Provide the (x, y) coordinate of the cell's center where the given text is located.  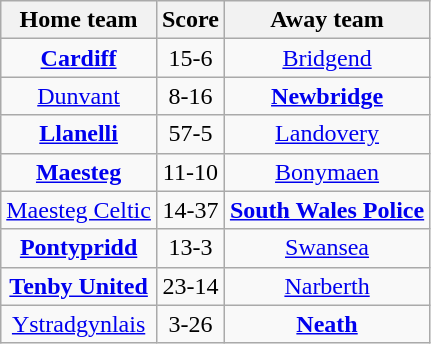
Home team (79, 20)
Away team (326, 20)
Narberth (326, 286)
Tenby United (79, 286)
Ystradgynlais (79, 324)
11-10 (190, 172)
Maesteg Celtic (79, 210)
Maesteg (79, 172)
Dunvant (79, 96)
Neath (326, 324)
57-5 (190, 134)
Score (190, 20)
Bridgend (326, 58)
Llanelli (79, 134)
3-26 (190, 324)
Newbridge (326, 96)
South Wales Police (326, 210)
Cardiff (79, 58)
23-14 (190, 286)
13-3 (190, 248)
Swansea (326, 248)
14-37 (190, 210)
Bonymaen (326, 172)
15-6 (190, 58)
8-16 (190, 96)
Pontypridd (79, 248)
Landovery (326, 134)
